Return (X, Y) of the center of cell containing provided text 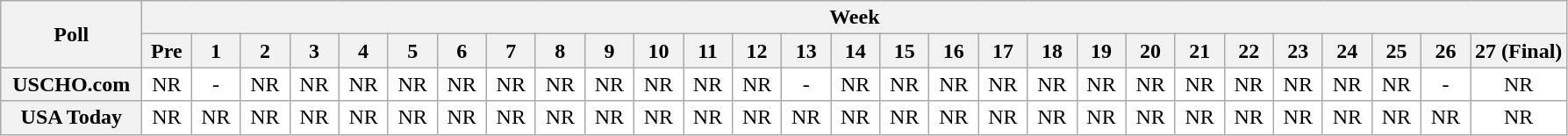
3 (314, 51)
Week (855, 18)
1 (216, 51)
5 (412, 51)
20 (1150, 51)
8 (560, 51)
21 (1199, 51)
19 (1101, 51)
17 (1003, 51)
13 (806, 51)
27 (Final) (1519, 51)
22 (1249, 51)
26 (1445, 51)
USCHO.com (72, 84)
16 (954, 51)
25 (1396, 51)
11 (707, 51)
7 (511, 51)
23 (1298, 51)
10 (658, 51)
2 (265, 51)
9 (609, 51)
24 (1347, 51)
Pre (167, 51)
USA Today (72, 118)
6 (462, 51)
12 (757, 51)
18 (1052, 51)
15 (905, 51)
Poll (72, 34)
14 (856, 51)
4 (363, 51)
